Identify which cell holds the provided text, then report its [x, y] central coordinate. 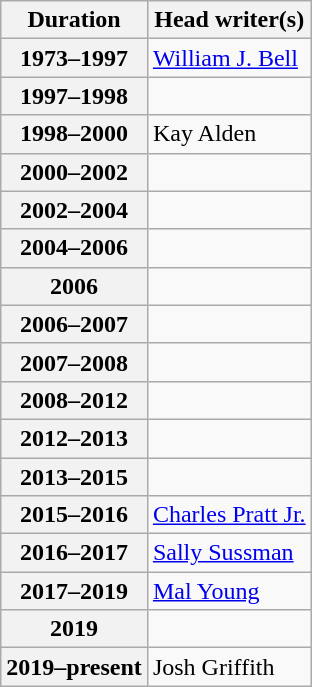
Head writer(s) [229, 20]
Duration [74, 20]
2004–2006 [74, 248]
2006 [74, 286]
Kay Alden [229, 134]
2008–2012 [74, 400]
1998–2000 [74, 134]
2013–2015 [74, 477]
William J. Bell [229, 58]
2002–2004 [74, 210]
2019 [74, 629]
2006–2007 [74, 324]
2000–2002 [74, 172]
Sally Sussman [229, 553]
2007–2008 [74, 362]
2016–2017 [74, 553]
Mal Young [229, 591]
Charles Pratt Jr. [229, 515]
2019–present [74, 667]
1997–1998 [74, 96]
2017–2019 [74, 591]
2012–2013 [74, 438]
1973–1997 [74, 58]
2015–2016 [74, 515]
Josh Griffith [229, 667]
